Return [x, y] of the center of cell containing provided text 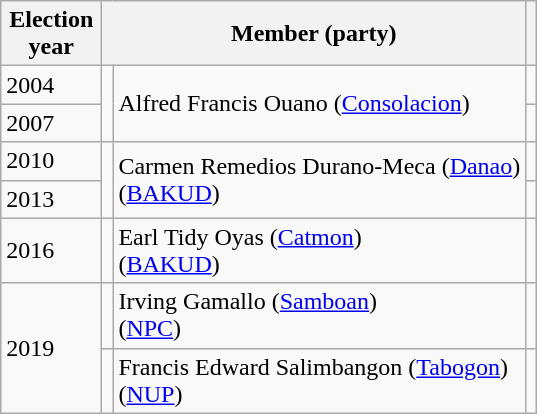
2013 [52, 199]
Electionyear [52, 34]
2019 [52, 348]
Alfred Francis Ouano (Consolacion) [320, 104]
2007 [52, 123]
Francis Edward Salimbangon (Tabogon)(NUP) [320, 380]
Earl Tidy Oyas (Catmon)(BAKUD) [320, 250]
Carmen Remedios Durano-Meca (Danao)(BAKUD) [320, 180]
2010 [52, 161]
Member (party) [314, 34]
2004 [52, 85]
2016 [52, 250]
Irving Gamallo (Samboan)(NPC) [320, 316]
